From the cell containing the given text, extract its center point as (x, y) coordinate. 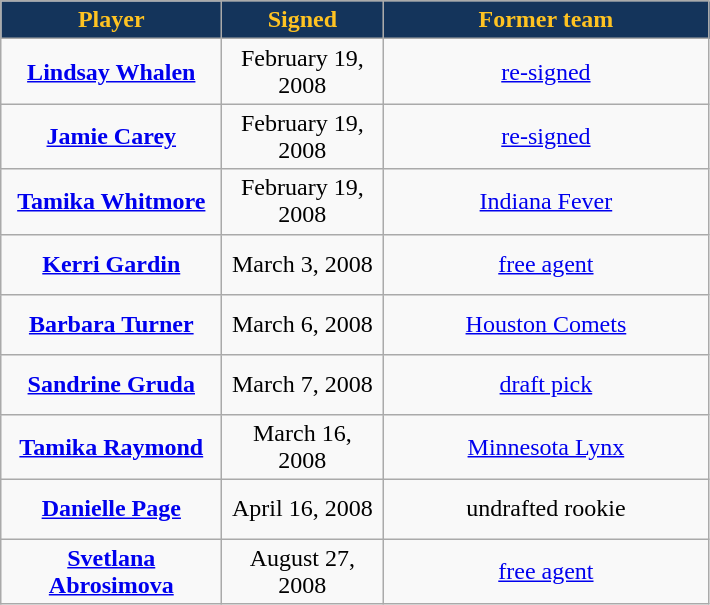
Svetlana Abrosimova (112, 572)
Minnesota Lynx (546, 446)
March 6, 2008 (302, 324)
Kerri Gardin (112, 264)
draft pick (546, 384)
Tamika Whitmore (112, 202)
Houston Comets (546, 324)
Tamika Raymond (112, 446)
August 27, 2008 (302, 572)
March 3, 2008 (302, 264)
Danielle Page (112, 509)
Jamie Carey (112, 136)
March 7, 2008 (302, 384)
Signed (302, 20)
Lindsay Whalen (112, 72)
March 16, 2008 (302, 446)
undrafted rookie (546, 509)
Player (112, 20)
April 16, 2008 (302, 509)
Indiana Fever (546, 202)
Former team (546, 20)
Sandrine Gruda (112, 384)
Barbara Turner (112, 324)
